For the text-containing cell, return its midpoint in (x, y) coordinate format. 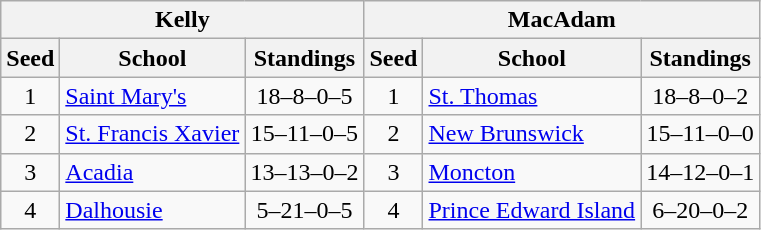
18–8–0–5 (304, 96)
13–13–0–2 (304, 172)
18–8–0–2 (700, 96)
15–11–0–0 (700, 134)
Prince Edward Island (532, 210)
6–20–0–2 (700, 210)
Kelly (182, 20)
5–21–0–5 (304, 210)
MacAdam (562, 20)
St. Francis Xavier (152, 134)
15–11–0–5 (304, 134)
Saint Mary's (152, 96)
New Brunswick (532, 134)
Acadia (152, 172)
14–12–0–1 (700, 172)
Moncton (532, 172)
St. Thomas (532, 96)
Dalhousie (152, 210)
